Output the [X, Y] coordinate of the center of the cell containing the given text.  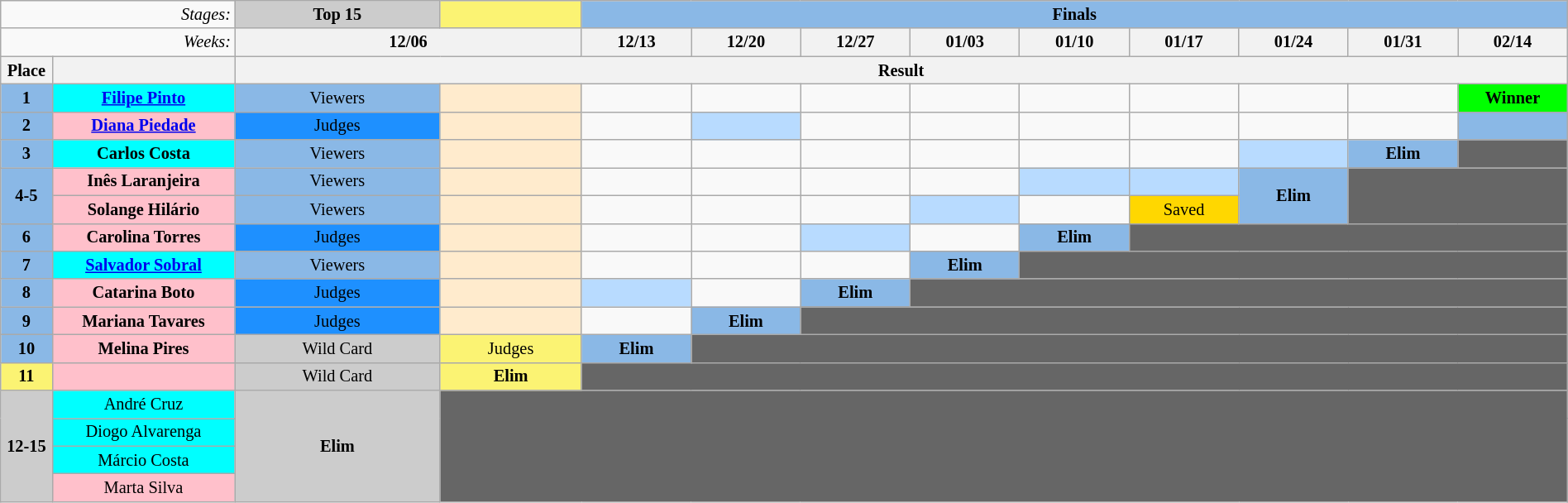
Márcio Costa [144, 460]
André Cruz [144, 405]
01/10 [1074, 42]
10 [26, 348]
Finals [1074, 14]
Stages: [117, 14]
1 [26, 98]
Weeks: [117, 42]
Melina Pires [144, 348]
02/14 [1513, 42]
Salvador Sobral [144, 265]
4-5 [26, 195]
01/03 [965, 42]
12/13 [636, 42]
2 [26, 126]
Result [901, 70]
01/17 [1183, 42]
12/27 [855, 42]
7 [26, 265]
11 [26, 376]
Inês Laranjeira [144, 181]
12-15 [26, 447]
Mariana Tavares [144, 321]
Catarina Boto [144, 293]
6 [26, 237]
Carolina Torres [144, 237]
01/24 [1293, 42]
Diana Piedade [144, 126]
9 [26, 321]
Marta Silva [144, 487]
Saved [1183, 209]
01/31 [1403, 42]
Diogo Alvarenga [144, 432]
12/20 [746, 42]
Filipe Pinto [144, 98]
Solange Hilário [144, 209]
Winner [1513, 98]
12/06 [409, 42]
Place [26, 70]
8 [26, 293]
Top 15 [337, 14]
Carlos Costa [144, 154]
3 [26, 154]
